For the text-containing cell, return its midpoint in (X, Y) coordinate format. 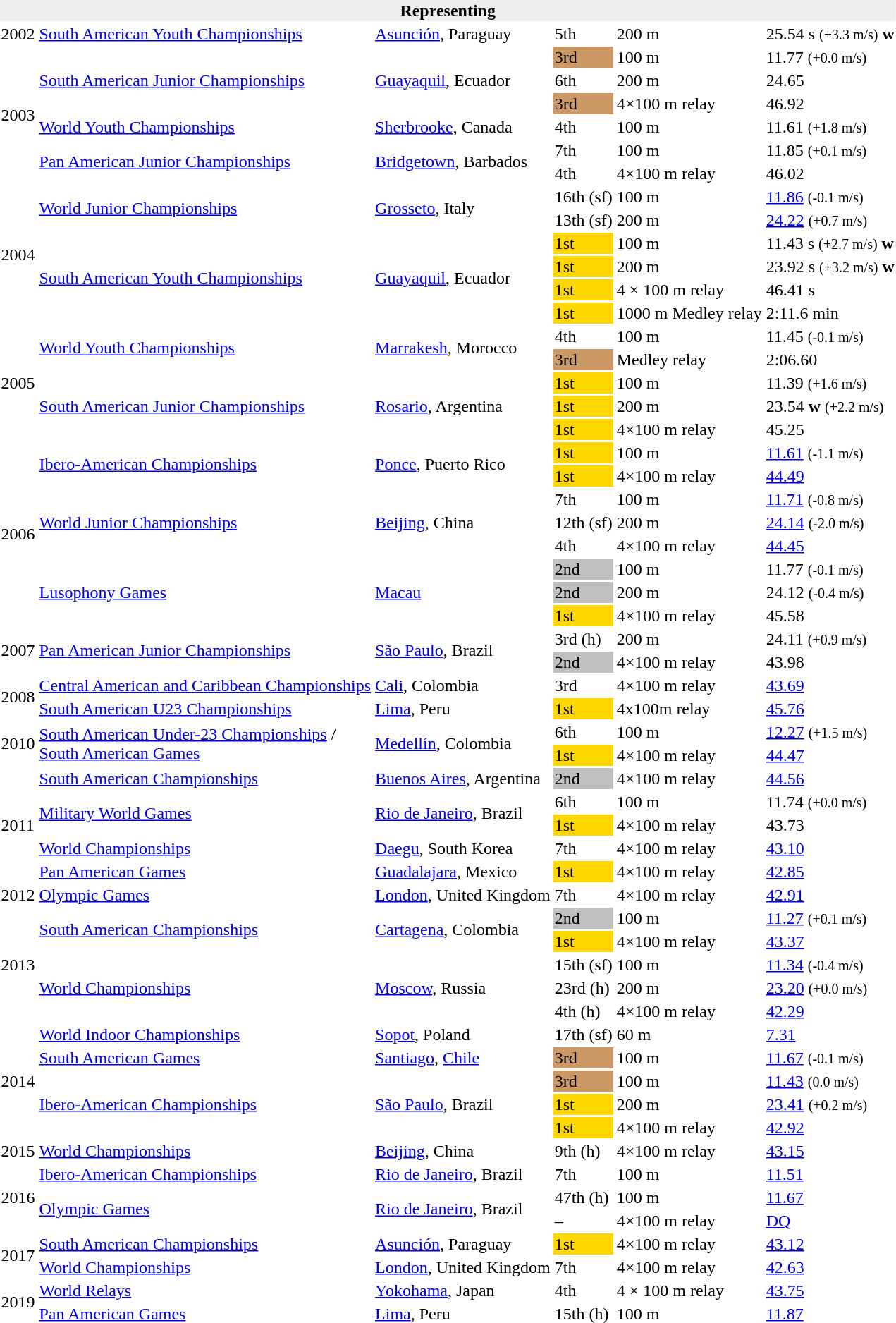
Rosario, Argentina (463, 406)
5th (584, 34)
2007 (18, 650)
15th (sf) (584, 965)
11.61 (+1.8 m/s) (830, 127)
46.02 (830, 173)
Bridgetown, Barbados (463, 162)
2006 (18, 535)
42.63 (830, 1267)
– (584, 1221)
2010 (18, 743)
44.49 (830, 476)
46.41 s (830, 290)
Lusophony Games (205, 592)
11.39 (+1.6 m/s) (830, 383)
23.92 s (+3.2 m/s) w (830, 267)
Central American and Caribbean Championships (205, 685)
11.43 s (+2.7 m/s) w (830, 243)
Moscow, Russia (463, 988)
13th (sf) (584, 220)
DQ (830, 1221)
23.41 (+0.2 m/s) (830, 1104)
42.91 (830, 895)
1000 m Medley relay (689, 313)
Guadalajara, Mexico (463, 872)
43.15 (830, 1151)
Sopot, Poland (463, 1035)
9th (h) (584, 1151)
2015 (18, 1151)
2:11.6 min (830, 313)
Daegu, South Korea (463, 848)
45.25 (830, 429)
16th (sf) (584, 197)
2014 (18, 1081)
24.12 (-0.4 m/s) (830, 592)
43.10 (830, 848)
12th (sf) (584, 523)
3rd (h) (584, 639)
Sherbrooke, Canada (463, 127)
2003 (18, 116)
43.37 (830, 941)
11.71 (-0.8 m/s) (830, 499)
Buenos Aires, Argentina (463, 779)
11.85 (+0.1 m/s) (830, 150)
25.54 s (+3.3 m/s) w (830, 34)
43.12 (830, 1244)
Representing (448, 11)
45.58 (830, 616)
44.56 (830, 779)
Lima, Peru (463, 709)
44.45 (830, 546)
23.54 w (+2.2 m/s) (830, 406)
42.29 (830, 1011)
46.92 (830, 104)
11.27 (+0.1 m/s) (830, 918)
4x100m relay (689, 709)
South American Under-23 Championships / South American Games (205, 743)
24.22 (+0.7 m/s) (830, 220)
11.74 (+0.0 m/s) (830, 802)
24.14 (-2.0 m/s) (830, 523)
11.43 (0.0 m/s) (830, 1081)
7.31 (830, 1035)
2017 (18, 1255)
2016 (18, 1197)
11.61 (-1.1 m/s) (830, 453)
Ponce, Puerto Rico (463, 464)
11.67 (830, 1197)
Yokohama, Japan (463, 1291)
60 m (689, 1035)
11.77 (-0.1 m/s) (830, 569)
South American Games (205, 1058)
42.92 (830, 1128)
Medellín, Colombia (463, 743)
Macau (463, 592)
23.20 (+0.0 m/s) (830, 988)
43.73 (830, 825)
2012 (18, 895)
12.27 (+1.5 m/s) (830, 732)
43.75 (830, 1291)
2002 (18, 34)
2008 (18, 697)
2011 (18, 825)
24.65 (830, 80)
Pan American Games (205, 872)
4th (h) (584, 1011)
Marrakesh, Morocco (463, 348)
23rd (h) (584, 988)
Grosseto, Italy (463, 209)
43.98 (830, 662)
Cartagena, Colombia (463, 929)
11.67 (-0.1 m/s) (830, 1058)
11.51 (830, 1174)
43.69 (830, 685)
World Indoor Championships (205, 1035)
11.77 (+0.0 m/s) (830, 57)
Santiago, Chile (463, 1058)
Military World Games (205, 814)
24.11 (+0.9 m/s) (830, 639)
17th (sf) (584, 1035)
World Relays (205, 1291)
2:06.60 (830, 360)
2013 (18, 965)
42.85 (830, 872)
45.76 (830, 709)
11.86 (-0.1 m/s) (830, 197)
2004 (18, 255)
Medley relay (689, 360)
2005 (18, 383)
47th (h) (584, 1197)
Cali, Colombia (463, 685)
11.34 (-0.4 m/s) (830, 965)
44.47 (830, 755)
South American U23 Championships (205, 709)
11.45 (-0.1 m/s) (830, 336)
